Extract the [X, Y] coordinate from the center of the cell holding the provided text.  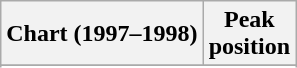
Peakposition [249, 34]
Chart (1997–1998) [102, 34]
